Provide the [X, Y] coordinate of the cell's center where the given text is located.  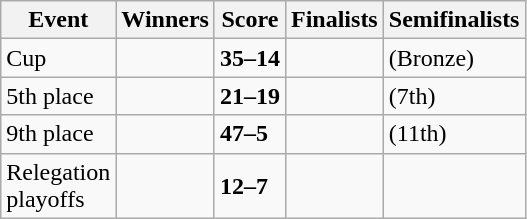
Event [58, 20]
21–19 [250, 96]
12–7 [250, 186]
5th place [58, 96]
Winners [166, 20]
35–14 [250, 58]
Score [250, 20]
(11th) [454, 134]
Finalists [334, 20]
(7th) [454, 96]
Cup [58, 58]
47–5 [250, 134]
(Bronze) [454, 58]
9th place [58, 134]
Semifinalists [454, 20]
Relegationplayoffs [58, 186]
